Pinpoint the cell where the given text exists, returning its (X, Y) midpoint coordinate. 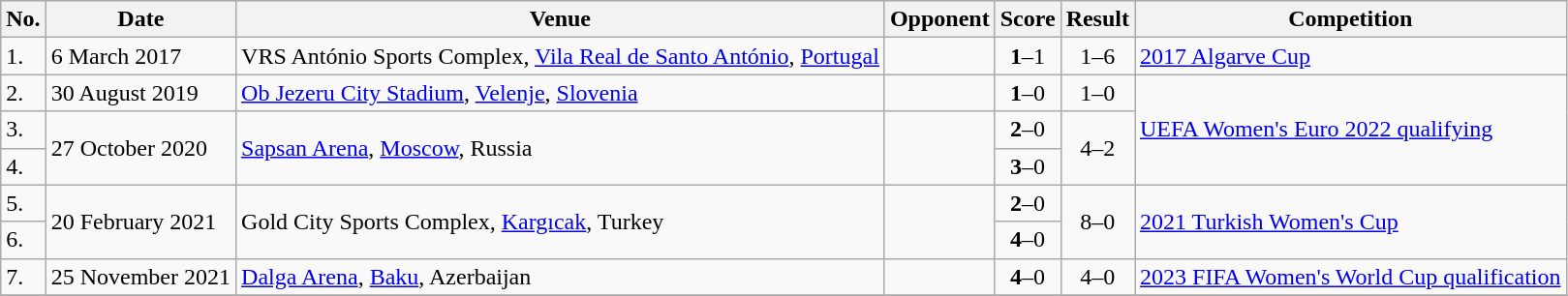
Venue (561, 19)
Gold City Sports Complex, Kargıcak, Turkey (561, 222)
Result (1097, 19)
1–6 (1097, 56)
Date (140, 19)
2023 FIFA Women's World Cup qualification (1351, 277)
1. (23, 56)
3–0 (1028, 166)
Opponent (939, 19)
2. (23, 93)
6. (23, 240)
4. (23, 166)
Ob Jezeru City Stadium, Velenje, Slovenia (561, 93)
Competition (1351, 19)
1–1 (1028, 56)
Sapsan Arena, Moscow, Russia (561, 148)
7. (23, 277)
2017 Algarve Cup (1351, 56)
4–2 (1097, 148)
VRS António Sports Complex, Vila Real de Santo António, Portugal (561, 56)
30 August 2019 (140, 93)
No. (23, 19)
25 November 2021 (140, 277)
8–0 (1097, 222)
Dalga Arena, Baku, Azerbaijan (561, 277)
6 March 2017 (140, 56)
2021 Turkish Women's Cup (1351, 222)
Score (1028, 19)
20 February 2021 (140, 222)
UEFA Women's Euro 2022 qualifying (1351, 130)
27 October 2020 (140, 148)
5. (23, 203)
3. (23, 130)
